Return the [X, Y] coordinate for the center point of the cell that contains the specified text.  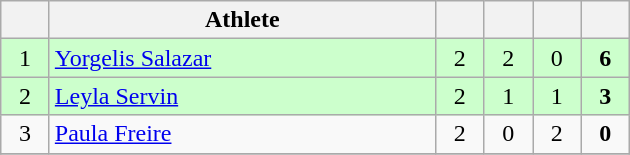
Leyla Servin [242, 96]
Paula Freire [242, 134]
Yorgelis Salazar [242, 58]
Athlete [242, 20]
6 [606, 58]
